Output the [X, Y] coordinate of the center of the cell containing the given text.  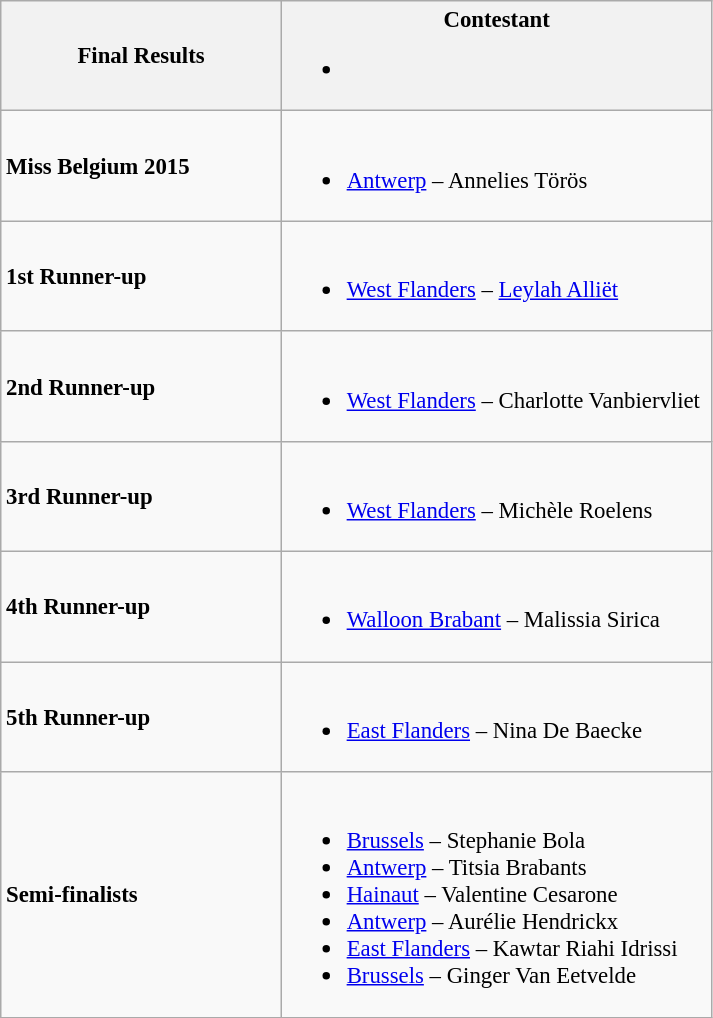
West Flanders – Leylah Alliët [496, 276]
1st Runner-up [142, 276]
Semi-finalists [142, 894]
Miss Belgium 2015 [142, 166]
Contestant [496, 56]
East Flanders – Nina De Baecke [496, 717]
5th Runner-up [142, 717]
West Flanders – Charlotte Vanbiervliet [496, 386]
4th Runner-up [142, 607]
Antwerp – Annelies Törös [496, 166]
West Flanders – Michèle Roelens [496, 497]
3rd Runner-up [142, 497]
Walloon Brabant – Malissia Sirica [496, 607]
2nd Runner-up [142, 386]
Final Results [142, 56]
